Scan for the cell matching the given text and deliver its [x, y] coordinate at center. 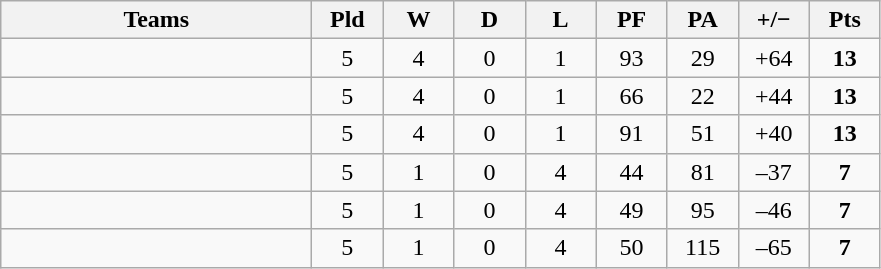
93 [632, 58]
81 [702, 172]
+/− [774, 20]
Pts [844, 20]
PA [702, 20]
50 [632, 248]
91 [632, 134]
+44 [774, 96]
51 [702, 134]
115 [702, 248]
–46 [774, 210]
+64 [774, 58]
PF [632, 20]
Teams [156, 20]
+40 [774, 134]
66 [632, 96]
–65 [774, 248]
29 [702, 58]
L [560, 20]
D [490, 20]
Pld [348, 20]
49 [632, 210]
44 [632, 172]
–37 [774, 172]
W [418, 20]
95 [702, 210]
22 [702, 96]
